Capture the cell that displays the provided text and extract its (X, Y) central coordinate. 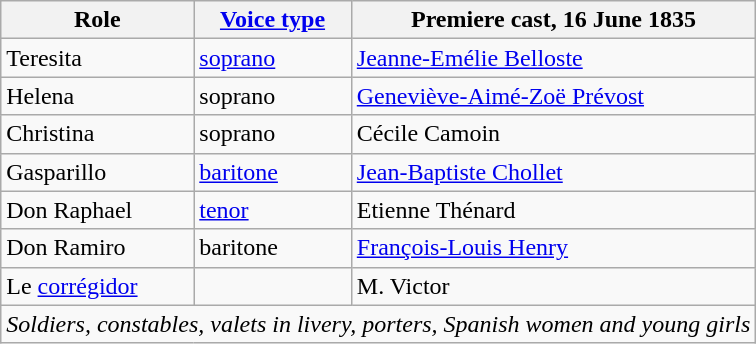
Premiere cast, 16 June 1835 (554, 20)
Le corrégidor (98, 286)
Soldiers, constables, valets in livery, porters, Spanish women and young girls (378, 324)
M. Victor (554, 286)
Jeanne-Emélie Belloste (554, 58)
François-Louis Henry (554, 248)
Cécile Camoin (554, 134)
Teresita (98, 58)
Role (98, 20)
Helena (98, 96)
Etienne Thénard (554, 210)
Christina (98, 134)
Gasparillo (98, 172)
Don Ramiro (98, 248)
Don Raphael (98, 210)
tenor (273, 210)
Voice type (273, 20)
Geneviève-Aimé-Zoë Prévost (554, 96)
Jean-Baptiste Chollet (554, 172)
